Find where the given text appears and provide that cell's center as (x, y) coordinate. 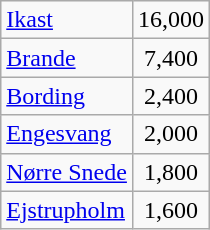
1,600 (170, 210)
Bording (67, 96)
Ejstrupholm (67, 210)
16,000 (170, 20)
1,800 (170, 172)
Engesvang (67, 134)
Brande (67, 58)
Ikast (67, 20)
2,400 (170, 96)
Nørre Snede (67, 172)
7,400 (170, 58)
2,000 (170, 134)
